Determine the (x, y) coordinate at the center of the cell enclosing the given text.  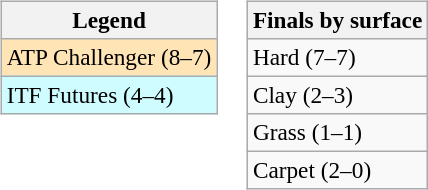
ITF Futures (4–4) (108, 95)
Finals by surface (337, 20)
Grass (1–1) (337, 133)
ATP Challenger (8–7) (108, 57)
Legend (108, 20)
Hard (7–7) (337, 57)
Carpet (2–0) (337, 171)
Clay (2–3) (337, 95)
